Provide the [X, Y] coordinate of the cell's center where the given text is located.  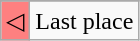
◁ [16, 21]
Last place [84, 21]
